Scan for the cell matching the given text and deliver its (x, y) coordinate at center. 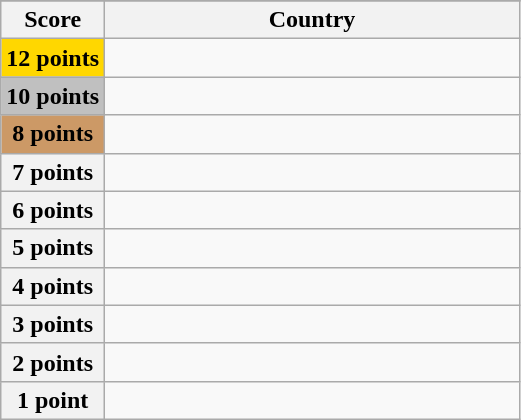
2 points (53, 362)
12 points (53, 58)
Score (53, 20)
8 points (53, 134)
7 points (53, 172)
4 points (53, 286)
10 points (53, 96)
3 points (53, 324)
Country (312, 20)
1 point (53, 400)
5 points (53, 248)
6 points (53, 210)
